Return [x, y] of the center of cell containing provided text 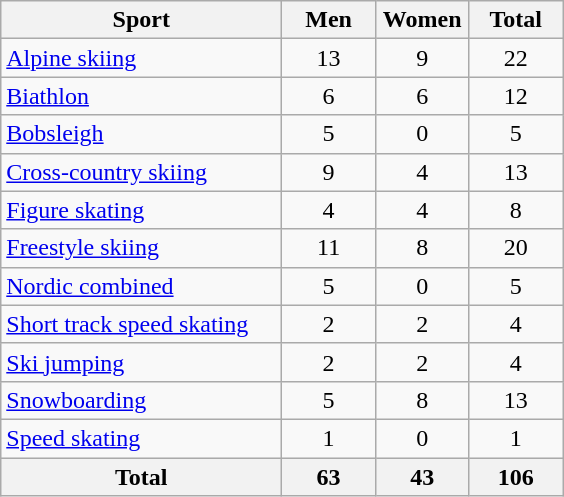
Biathlon [142, 96]
Freestyle skiing [142, 248]
Bobsleigh [142, 134]
Alpine skiing [142, 58]
Short track speed skating [142, 324]
Ski jumping [142, 362]
22 [516, 58]
20 [516, 248]
Snowboarding [142, 400]
Figure skating [142, 210]
Speed skating [142, 438]
Nordic combined [142, 286]
63 [329, 477]
106 [516, 477]
Cross-country skiing [142, 172]
Women [422, 20]
43 [422, 477]
11 [329, 248]
12 [516, 96]
Sport [142, 20]
Men [329, 20]
